Extract the (X, Y) coordinate from the center of the cell holding the provided text.  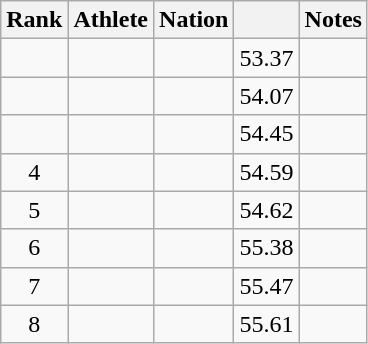
55.47 (266, 286)
55.61 (266, 324)
54.62 (266, 210)
53.37 (266, 58)
6 (34, 248)
Nation (194, 20)
Athlete (111, 20)
54.59 (266, 172)
7 (34, 286)
8 (34, 324)
Notes (333, 20)
55.38 (266, 248)
5 (34, 210)
Rank (34, 20)
54.45 (266, 134)
4 (34, 172)
54.07 (266, 96)
